Locate the cell with the specified text and output its (X, Y) center coordinate. 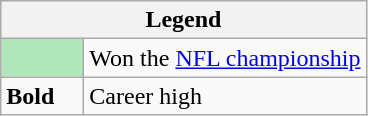
Won the NFL championship (225, 58)
Legend (184, 20)
Career high (225, 96)
Bold (42, 96)
